From the cell containing the given text, extract its center point as [X, Y] coordinate. 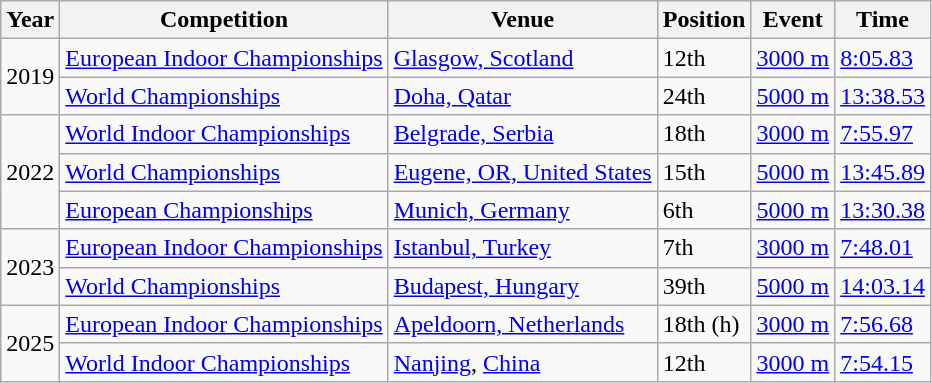
2022 [30, 172]
Time [883, 20]
7th [704, 248]
24th [704, 96]
7:54.15 [883, 362]
2019 [30, 77]
15th [704, 172]
Eugene, OR, United States [522, 172]
8:05.83 [883, 58]
Nanjing, China [522, 362]
39th [704, 286]
Apeldoorn, Netherlands [522, 324]
14:03.14 [883, 286]
Competition [224, 20]
13:45.89 [883, 172]
13:30.38 [883, 210]
Position [704, 20]
European Championships [224, 210]
13:38.53 [883, 96]
7:55.97 [883, 134]
Venue [522, 20]
Istanbul, Turkey [522, 248]
Budapest, Hungary [522, 286]
7:56.68 [883, 324]
Munich, Germany [522, 210]
Year [30, 20]
Belgrade, Serbia [522, 134]
Glasgow, Scotland [522, 58]
18th (h) [704, 324]
2025 [30, 343]
Doha, Qatar [522, 96]
7:48.01 [883, 248]
18th [704, 134]
Event [793, 20]
6th [704, 210]
2023 [30, 267]
